Detect which cell encompasses the target text, then output its (x, y) center coordinate. 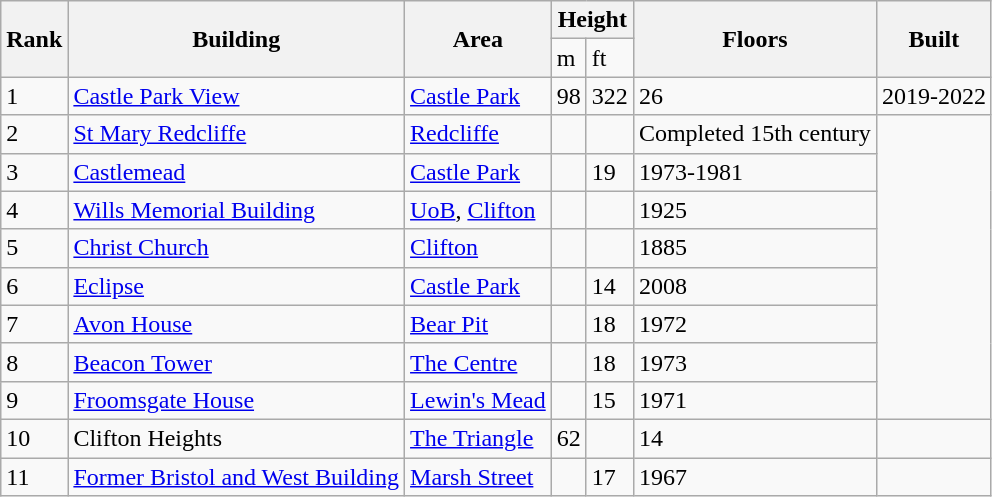
17 (610, 477)
Height (592, 20)
1972 (754, 324)
26 (754, 96)
7 (34, 324)
Redcliffe (478, 134)
Avon House (236, 324)
Froomsgate House (236, 400)
2019-2022 (934, 96)
1971 (754, 400)
St Mary Redcliffe (236, 134)
The Centre (478, 362)
8 (34, 362)
19 (610, 172)
62 (568, 438)
2008 (754, 286)
The Triangle (478, 438)
Lewin's Mead (478, 400)
1973 (754, 362)
Christ Church (236, 248)
Castle Park View (236, 96)
Marsh Street (478, 477)
4 (34, 210)
Clifton Heights (236, 438)
ft (610, 58)
322 (610, 96)
6 (34, 286)
98 (568, 96)
Completed 15th century (754, 134)
Former Bristol and West Building (236, 477)
5 (34, 248)
Clifton (478, 248)
m (568, 58)
9 (34, 400)
1967 (754, 477)
Building (236, 39)
Rank (34, 39)
10 (34, 438)
1 (34, 96)
Built (934, 39)
3 (34, 172)
15 (610, 400)
11 (34, 477)
Floors (754, 39)
Beacon Tower (236, 362)
1973-1981 (754, 172)
Eclipse (236, 286)
1925 (754, 210)
2 (34, 134)
Castlemead (236, 172)
1885 (754, 248)
Area (478, 39)
Bear Pit (478, 324)
Wills Memorial Building (236, 210)
UoB, Clifton (478, 210)
